Provide the [x, y] coordinate of the cell's center where the given text is located.  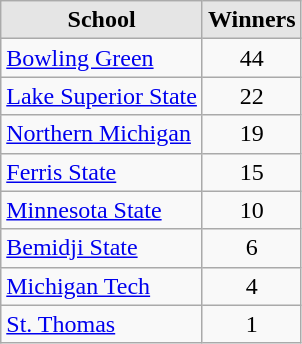
4 [252, 286]
Michigan Tech [102, 286]
Ferris State [102, 172]
St. Thomas [102, 324]
School [102, 20]
44 [252, 58]
Winners [252, 20]
22 [252, 96]
Minnesota State [102, 210]
15 [252, 172]
1 [252, 324]
Bowling Green [102, 58]
Lake Superior State [102, 96]
Northern Michigan [102, 134]
6 [252, 248]
19 [252, 134]
Bemidji State [102, 248]
10 [252, 210]
